Locate the cell with the specified text and output its (x, y) center coordinate. 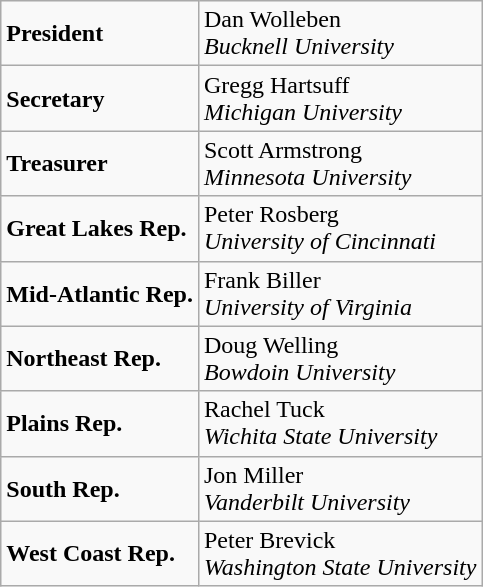
Peter RosbergUniversity of Cincinnati (340, 228)
Peter BrevickWashington State University (340, 554)
Great Lakes Rep. (100, 228)
Mid-Atlantic Rep. (100, 294)
Frank BillerUniversity of Virginia (340, 294)
South Rep. (100, 488)
Scott ArmstrongMinnesota University (340, 164)
Doug WellingBowdoin University (340, 358)
Northeast Rep. (100, 358)
Jon MillerVanderbilt University (340, 488)
Dan WollebenBucknell University (340, 34)
Gregg HartsuffMichigan University (340, 98)
Secretary (100, 98)
President (100, 34)
Rachel TuckWichita State University (340, 424)
Plains Rep. (100, 424)
West Coast Rep. (100, 554)
Treasurer (100, 164)
